Determine the (X, Y) coordinate at the center of the cell enclosing the given text.  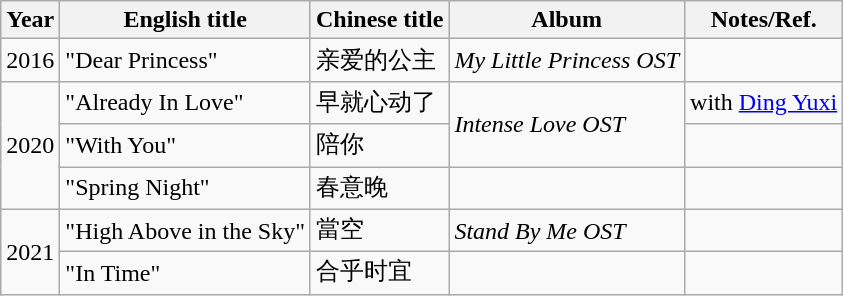
春意晚 (379, 188)
Notes/Ref. (764, 20)
with Ding Yuxi (764, 102)
2020 (30, 145)
"High Above in the Sky" (186, 230)
2021 (30, 252)
合乎时宜 (379, 274)
"With You" (186, 146)
當空 (379, 230)
2016 (30, 60)
陪你 (379, 146)
My Little Princess OST (567, 60)
Year (30, 20)
"Dear Princess" (186, 60)
"Already In Love" (186, 102)
Chinese title (379, 20)
早就心动了 (379, 102)
Stand By Me OST (567, 230)
"Spring Night" (186, 188)
"In Time" (186, 274)
Album (567, 20)
English title (186, 20)
Intense Love OST (567, 124)
亲爱的公主 (379, 60)
